Return the (X, Y) coordinate for the center point of the cell that contains the specified text.  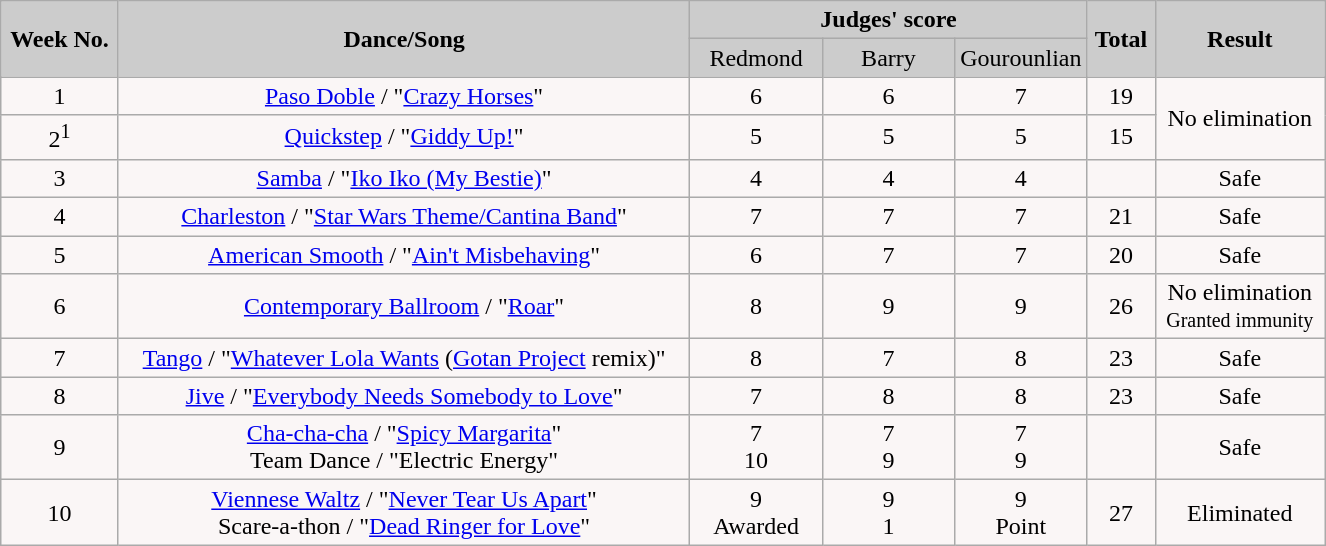
10 (60, 512)
Redmond (756, 58)
710 (756, 448)
Cha-cha-cha / "Spicy Margarita"Team Dance / "Electric Energy" (404, 448)
15 (1121, 138)
Barry (888, 58)
Tango / "Whatever Lola Wants (Gotan Project remix)" (404, 358)
20 (1121, 255)
Quickstep / "Giddy Up!" (404, 138)
Samba / "Iko Iko (My Bestie)" (404, 178)
9Point (1021, 512)
91 (888, 512)
Contemporary Ballroom / "Roar" (404, 306)
Week No. (60, 39)
26 (1121, 306)
1 (60, 96)
Total (1121, 39)
Charleston / "Star Wars Theme/Cantina Band" (404, 217)
No eliminationGranted immunity (1240, 306)
3 (60, 178)
Dance/Song (404, 39)
Paso Doble / "Crazy Horses" (404, 96)
27 (1121, 512)
9Awarded (756, 512)
No elimination (1240, 118)
19 (1121, 96)
Eliminated (1240, 512)
American Smooth / "Ain't Misbehaving" (404, 255)
Gourounlian (1021, 58)
Jive / "Everybody Needs Somebody to Love" (404, 396)
Viennese Waltz / "Never Tear Us Apart"Scare-a-thon / "Dead Ringer for Love" (404, 512)
Judges' score (888, 20)
Result (1240, 39)
